Return the (X, Y) coordinate for the center point of the cell that contains the specified text.  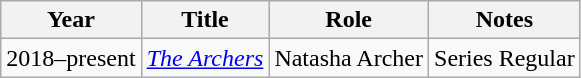
Natasha Archer (349, 58)
2018–present (71, 58)
Role (349, 20)
Year (71, 20)
Series Regular (505, 58)
Title (205, 20)
The Archers (205, 58)
Notes (505, 20)
